Scan for the cell matching the given text and deliver its [x, y] coordinate at center. 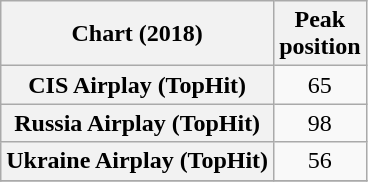
Russia Airplay (TopHit) [138, 123]
56 [320, 161]
65 [320, 85]
98 [320, 123]
Chart (2018) [138, 34]
Ukraine Airplay (TopHit) [138, 161]
CIS Airplay (TopHit) [138, 85]
Peakposition [320, 34]
